Capture the cell that displays the provided text and extract its [X, Y] central coordinate. 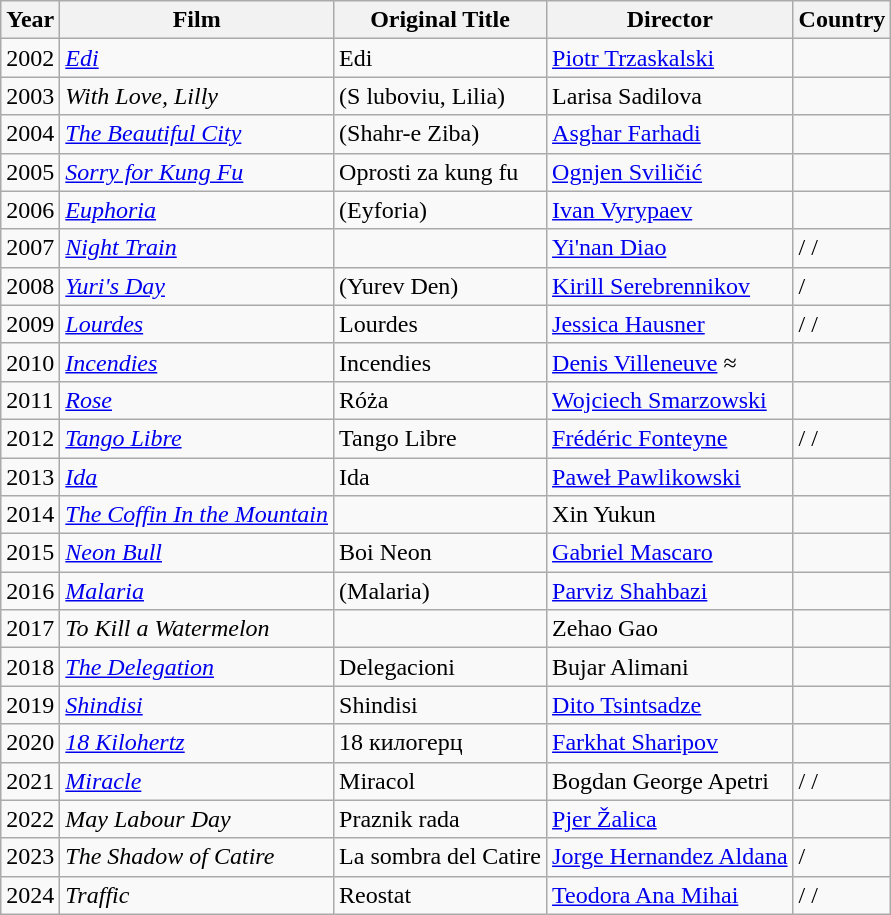
(Eyforia) [440, 210]
Night Train [197, 248]
2014 [30, 515]
Praznik rada [440, 819]
Bujar Alimani [670, 667]
Sorry for Kung Fu [197, 172]
2003 [30, 96]
Asghar Farhadi [670, 134]
2010 [30, 362]
The Delegation [197, 667]
Dito Tsintsadze [670, 705]
Xin Yukun [670, 515]
(Yurev Den) [440, 286]
2020 [30, 743]
Wojciech Smarzowski [670, 400]
2008 [30, 286]
Bogdan George Apetri [670, 781]
Piotr Trzaskalski [670, 58]
Neon Bull [197, 553]
Róża [440, 400]
Jessica Hausner [670, 324]
2019 [30, 705]
Euphoria [197, 210]
Ivan Vyrypaev [670, 210]
Country [842, 20]
Reostat [440, 895]
2022 [30, 819]
2024 [30, 895]
Boi Neon [440, 553]
Delegacioni [440, 667]
Jorge Hernandez Aldana [670, 857]
May Labour Day [197, 819]
2016 [30, 591]
The Beautiful City [197, 134]
2004 [30, 134]
Parviz Shahbazi [670, 591]
Larisa Sadilova [670, 96]
(Malaria) [440, 591]
La sombra del Catire [440, 857]
2012 [30, 438]
Zehao Gao [670, 629]
Teodora Ana Mihai [670, 895]
Year [30, 20]
Oprosti za kung fu [440, 172]
2017 [30, 629]
Original Title [440, 20]
Miracle [197, 781]
With Love, Lilly [197, 96]
Ognjen Sviličić [670, 172]
Denis Villeneuve ≈ [670, 362]
Yi'nan Diao [670, 248]
Gabriel Mascaro [670, 553]
Kirill Serebrennikov [670, 286]
Traffic [197, 895]
Yuri's Day [197, 286]
2021 [30, 781]
The Shadow of Catire [197, 857]
18 Kilohertz [197, 743]
Film [197, 20]
2011 [30, 400]
(S luboviu, Lilia) [440, 96]
Rose [197, 400]
2015 [30, 553]
To Kill a Watermelon [197, 629]
Farkhat Sharipov [670, 743]
(Shahr-e Ziba) [440, 134]
2006 [30, 210]
Frédéric Fonteyne [670, 438]
Pjer Žalica [670, 819]
Malaria [197, 591]
2009 [30, 324]
2013 [30, 477]
The Coffin In the Mountain [197, 515]
Director [670, 20]
2007 [30, 248]
2005 [30, 172]
2023 [30, 857]
2002 [30, 58]
Paweł Pawlikowski [670, 477]
Miracol [440, 781]
2018 [30, 667]
18 килогерц [440, 743]
